Determine the [x, y] coordinate at the center of the cell enclosing the given text.  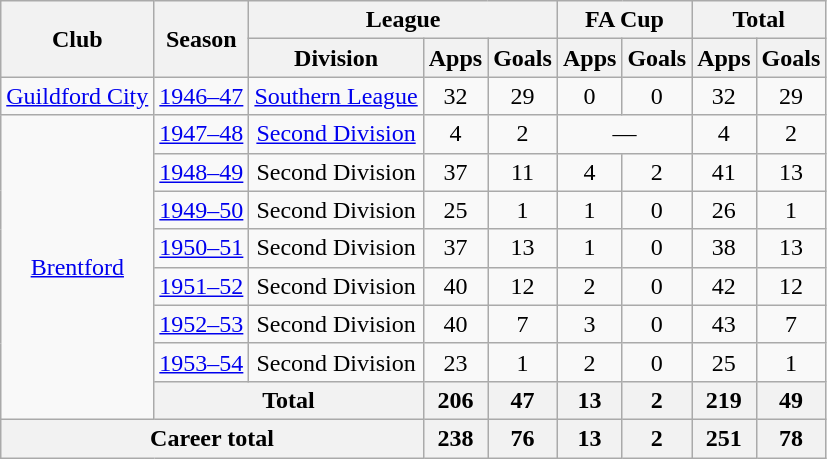
Club [78, 39]
1947–48 [202, 134]
41 [724, 172]
Division [336, 58]
219 [724, 400]
1951–52 [202, 286]
— [624, 134]
Season [202, 39]
251 [724, 438]
43 [724, 324]
206 [455, 400]
Career total [212, 438]
Brentford [78, 267]
1950–51 [202, 248]
23 [455, 362]
38 [724, 248]
Guildford City [78, 96]
1953–54 [202, 362]
49 [791, 400]
42 [724, 286]
26 [724, 210]
238 [455, 438]
78 [791, 438]
11 [523, 172]
1952–53 [202, 324]
Southern League [336, 96]
47 [523, 400]
1946–47 [202, 96]
1949–50 [202, 210]
76 [523, 438]
1948–49 [202, 172]
League [404, 20]
3 [589, 324]
FA Cup [624, 20]
